Find where the given text appears and provide that cell's center as (X, Y) coordinate. 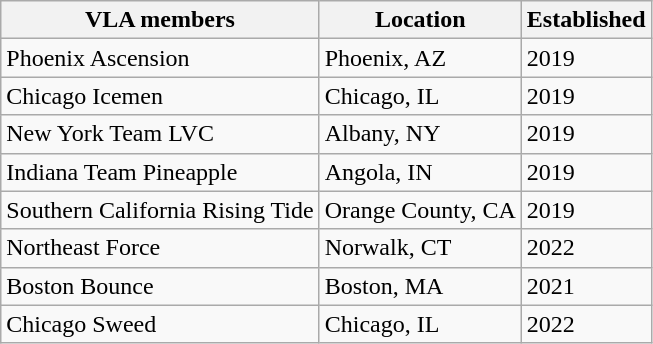
Location (420, 20)
Established (586, 20)
Angola, IN (420, 172)
Northeast Force (160, 248)
Boston, MA (420, 286)
Boston Bounce (160, 286)
Indiana Team Pineapple (160, 172)
Orange County, CA (420, 210)
2021 (586, 286)
Chicago Icemen (160, 96)
Chicago Sweed (160, 324)
VLA members (160, 20)
Phoenix, AZ (420, 58)
Phoenix Ascension (160, 58)
Norwalk, CT (420, 248)
New York Team LVC (160, 134)
Southern California Rising Tide (160, 210)
Albany, NY (420, 134)
